Search for the cell housing the specified text and yield its (X, Y) center coordinate. 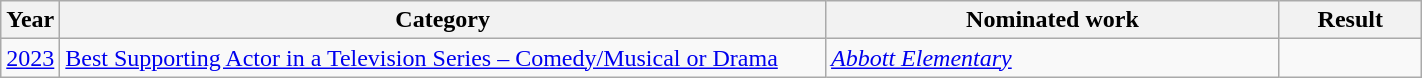
Year (30, 20)
Best Supporting Actor in a Television Series – Comedy/Musical or Drama (443, 58)
Category (443, 20)
Nominated work (1053, 20)
Result (1350, 20)
2023 (30, 58)
Abbott Elementary (1053, 58)
